Provide the (x, y) coordinate of the cell's center where the given text is located.  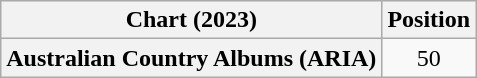
Position (429, 20)
Chart (2023) (192, 20)
Australian Country Albums (ARIA) (192, 58)
50 (429, 58)
